Output the (x, y) coordinate of the center of the cell containing the given text.  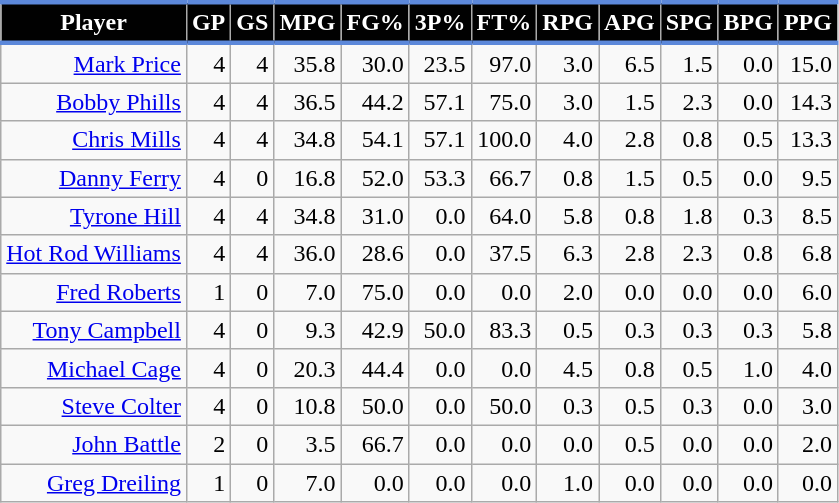
Bobby Phills (94, 102)
FT% (504, 22)
GS (252, 22)
Danny Ferry (94, 178)
3P% (440, 22)
8.5 (808, 216)
6.5 (630, 63)
Mark Price (94, 63)
Player (94, 22)
31.0 (375, 216)
Hot Rod Williams (94, 254)
PPG (808, 22)
6.0 (808, 292)
1.8 (689, 216)
APG (630, 22)
Fred Roberts (94, 292)
Michael Cage (94, 368)
36.0 (308, 254)
54.1 (375, 140)
GP (208, 22)
3.5 (308, 444)
RPG (568, 22)
Tony Campbell (94, 330)
44.2 (375, 102)
83.3 (504, 330)
64.0 (504, 216)
9.3 (308, 330)
Chris Mills (94, 140)
30.0 (375, 63)
14.3 (808, 102)
2 (208, 444)
23.5 (440, 63)
10.8 (308, 406)
6.3 (568, 254)
BPG (748, 22)
FG% (375, 22)
100.0 (504, 140)
Tyrone Hill (94, 216)
6.8 (808, 254)
16.8 (308, 178)
28.6 (375, 254)
53.3 (440, 178)
52.0 (375, 178)
MPG (308, 22)
John Battle (94, 444)
20.3 (308, 368)
4.5 (568, 368)
42.9 (375, 330)
Steve Colter (94, 406)
36.5 (308, 102)
15.0 (808, 63)
37.5 (504, 254)
35.8 (308, 63)
SPG (689, 22)
Greg Dreiling (94, 483)
9.5 (808, 178)
44.4 (375, 368)
97.0 (504, 63)
13.3 (808, 140)
